Search for the cell housing the specified text and yield its (X, Y) center coordinate. 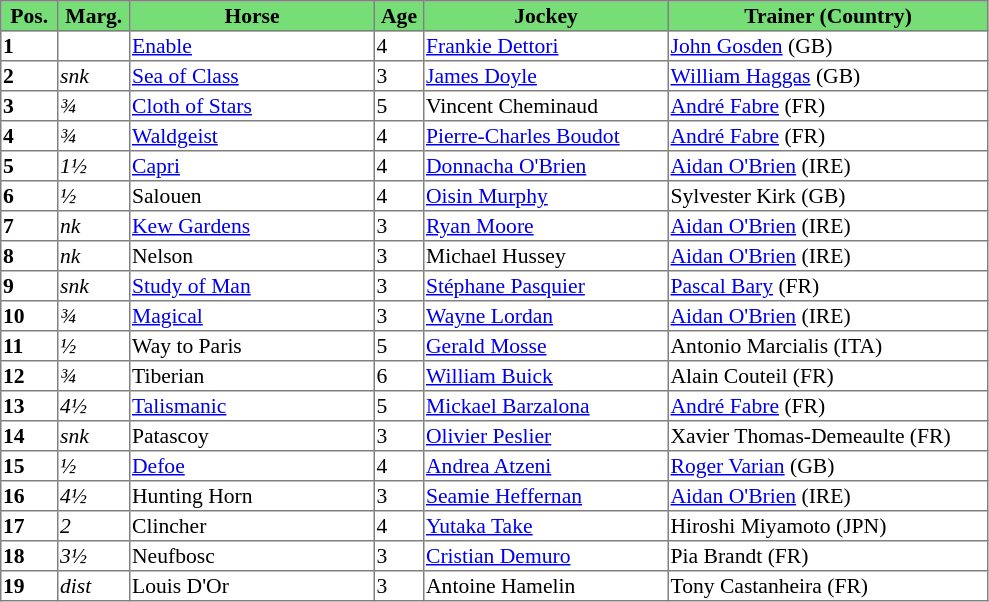
Pascal Bary (FR) (828, 286)
Pia Brandt (FR) (828, 556)
Antoine Hamelin (546, 586)
William Haggas (GB) (828, 76)
Ryan Moore (546, 226)
Kew Gardens (252, 226)
Sea of Class (252, 76)
Cristian Demuro (546, 556)
Mickael Barzalona (546, 406)
Nelson (252, 256)
13 (30, 406)
8 (30, 256)
19 (30, 586)
Trainer (Country) (828, 16)
16 (30, 496)
Wayne Lordan (546, 316)
Andrea Atzeni (546, 466)
Capri (252, 166)
dist (94, 586)
Magical (252, 316)
Xavier Thomas-Demeaulte (FR) (828, 436)
Vincent Cheminaud (546, 106)
7 (30, 226)
Michael Hussey (546, 256)
Patascoy (252, 436)
Gerald Mosse (546, 346)
Cloth of Stars (252, 106)
Horse (252, 16)
Yutaka Take (546, 526)
James Doyle (546, 76)
3½ (94, 556)
Neufbosc (252, 556)
Age (399, 16)
Seamie Heffernan (546, 496)
9 (30, 286)
1 (30, 46)
Louis D'Or (252, 586)
Pos. (30, 16)
Hunting Horn (252, 496)
12 (30, 376)
10 (30, 316)
Tony Castanheira (FR) (828, 586)
Waldgeist (252, 136)
Roger Varian (GB) (828, 466)
Sylvester Kirk (GB) (828, 196)
Study of Man (252, 286)
18 (30, 556)
Clincher (252, 526)
Frankie Dettori (546, 46)
1½ (94, 166)
Marg. (94, 16)
William Buick (546, 376)
Salouen (252, 196)
Donnacha O'Brien (546, 166)
Enable (252, 46)
Talismanic (252, 406)
11 (30, 346)
Way to Paris (252, 346)
14 (30, 436)
Defoe (252, 466)
Hiroshi Miyamoto (JPN) (828, 526)
John Gosden (GB) (828, 46)
Pierre-Charles Boudot (546, 136)
Alain Couteil (FR) (828, 376)
15 (30, 466)
Antonio Marcialis (ITA) (828, 346)
Oisin Murphy (546, 196)
Stéphane Pasquier (546, 286)
Jockey (546, 16)
Olivier Peslier (546, 436)
17 (30, 526)
Tiberian (252, 376)
